Output the [X, Y] coordinate of the center of the cell containing the given text.  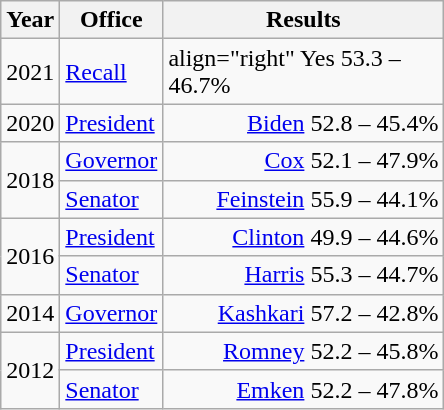
Harris 55.3 – 44.7% [304, 275]
Biden 52.8 – 45.4% [304, 123]
Cox 52.1 – 47.9% [304, 161]
Recall [112, 72]
2016 [30, 256]
2021 [30, 72]
Romney 52.2 – 45.8% [304, 351]
Clinton 49.9 – 44.6% [304, 237]
align="right" Yes 53.3 – 46.7% [304, 72]
2020 [30, 123]
Emken 52.2 – 47.8% [304, 389]
Year [30, 20]
Results [304, 20]
Feinstein 55.9 – 44.1% [304, 199]
2014 [30, 313]
2018 [30, 180]
Kashkari 57.2 – 42.8% [304, 313]
Office [112, 20]
2012 [30, 370]
